Extract the [x, y] coordinate from the center of the cell holding the provided text.  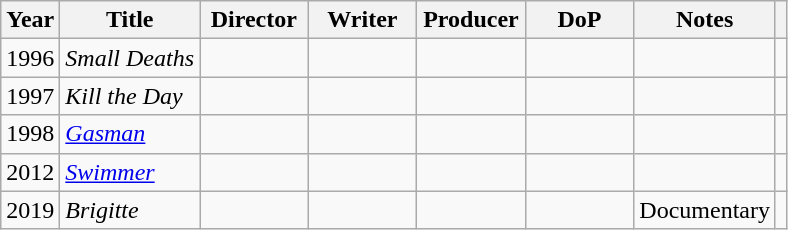
Swimmer [130, 172]
1997 [30, 96]
1996 [30, 58]
2012 [30, 172]
Title [130, 20]
Brigitte [130, 210]
Small Deaths [130, 58]
Producer [472, 20]
Director [254, 20]
Year [30, 20]
DoP [580, 20]
Documentary [705, 210]
Writer [362, 20]
2019 [30, 210]
1998 [30, 134]
Gasman [130, 134]
Kill the Day [130, 96]
Notes [705, 20]
